For the text-containing cell, return its midpoint in (x, y) coordinate format. 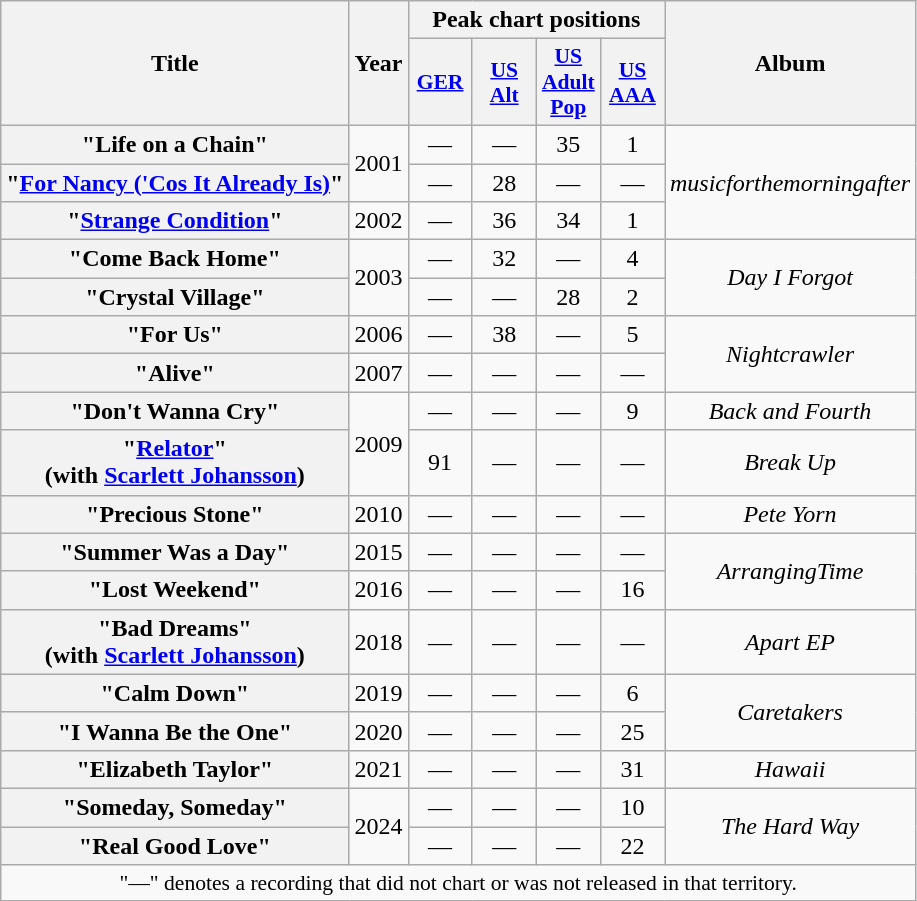
2 (632, 297)
"Someday, Someday" (175, 807)
Caretakers (790, 712)
2021 (378, 769)
2018 (378, 642)
5 (632, 335)
Break Up (790, 462)
Title (175, 64)
"Elizabeth Taylor" (175, 769)
2010 (378, 514)
2019 (378, 693)
35 (568, 144)
"Real Good Love" (175, 845)
2009 (378, 444)
Hawaii (790, 769)
4 (632, 259)
"For Us" (175, 335)
2002 (378, 221)
"For Nancy ('Cos It Already Is)" (175, 183)
16 (632, 590)
Day I Forgot (790, 278)
"Crystal Village" (175, 297)
38 (504, 335)
"Lost Weekend" (175, 590)
25 (632, 731)
USAlt (504, 82)
Year (378, 64)
2006 (378, 335)
"I Wanna Be the One" (175, 731)
91 (440, 462)
"Strange Condition" (175, 221)
"—" denotes a recording that did not chart or was not released in that territory. (458, 883)
GER (440, 82)
"Summer Was a Day" (175, 552)
"Alive" (175, 373)
"Don't Wanna Cry" (175, 411)
34 (568, 221)
2001 (378, 163)
"Precious Stone" (175, 514)
6 (632, 693)
9 (632, 411)
2016 (378, 590)
Album (790, 64)
"Relator"(with Scarlett Johansson) (175, 462)
USAdult Pop (568, 82)
Peak chart positions (536, 20)
31 (632, 769)
36 (504, 221)
"Come Back Home" (175, 259)
USAAA (632, 82)
The Hard Way (790, 826)
32 (504, 259)
2003 (378, 278)
ArrangingTime (790, 571)
Nightcrawler (790, 354)
musicforthemorningafter (790, 182)
2007 (378, 373)
Back and Fourth (790, 411)
"Life on a Chain" (175, 144)
Pete Yorn (790, 514)
"Calm Down" (175, 693)
22 (632, 845)
10 (632, 807)
Apart EP (790, 642)
2024 (378, 826)
2015 (378, 552)
2020 (378, 731)
"Bad Dreams"(with Scarlett Johansson) (175, 642)
